Pinpoint the cell where the given text exists, returning its (x, y) midpoint coordinate. 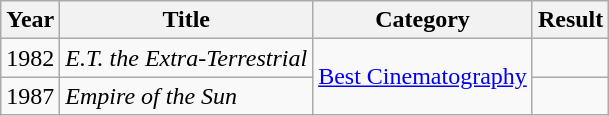
E.T. the Extra-Terrestrial (186, 58)
1982 (30, 58)
Category (423, 20)
Result (570, 20)
Title (186, 20)
1987 (30, 96)
Year (30, 20)
Empire of the Sun (186, 96)
Best Cinematography (423, 77)
